Capture the cell that displays the provided text and extract its [x, y] central coordinate. 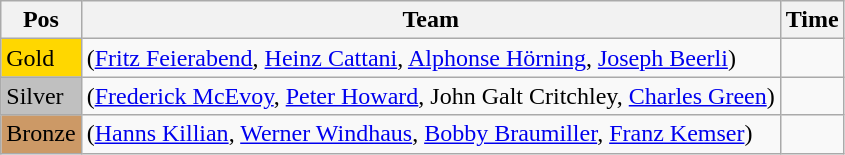
Silver [41, 96]
Pos [41, 20]
Bronze [41, 134]
(Hanns Killian, Werner Windhaus, Bobby Braumiller, Franz Kemser) [430, 134]
Gold [41, 58]
Team [430, 20]
(Frederick McEvoy, Peter Howard, John Galt Critchley, Charles Green) [430, 96]
(Fritz Feierabend, Heinz Cattani, Alphonse Hörning, Joseph Beerli) [430, 58]
Time [812, 20]
